Detect which cell encompasses the target text, then output its (X, Y) center coordinate. 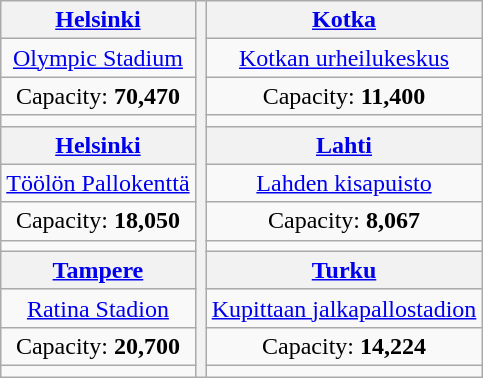
Lahti (344, 145)
Capacity: 11,400 (344, 96)
Capacity: 18,050 (98, 221)
Kotka (344, 20)
Töölön Pallokenttä (98, 183)
Capacity: 14,224 (344, 346)
Kotkan urheilukeskus (344, 58)
Olympic Stadium (98, 58)
Lahden kisapuisto (344, 183)
Kupittaan jalkapallostadion (344, 308)
Capacity: 8,067 (344, 221)
Turku (344, 270)
Capacity: 70,470 (98, 96)
Tampere (98, 270)
Ratina Stadion (98, 308)
Capacity: 20,700 (98, 346)
